Pinpoint the cell where the given text exists, returning its [x, y] midpoint coordinate. 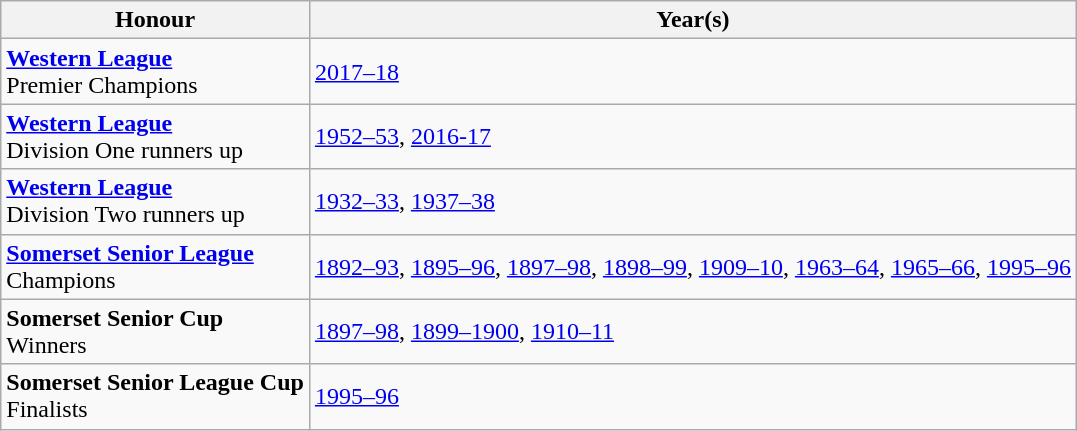
Somerset Senior LeagueChampions [156, 266]
1892–93, 1895–96, 1897–98, 1898–99, 1909–10, 1963–64, 1965–66, 1995–96 [692, 266]
Year(s) [692, 20]
1897–98, 1899–1900, 1910–11 [692, 332]
1952–53, 2016-17 [692, 136]
Somerset Senior CupWinners [156, 332]
Somerset Senior League CupFinalists [156, 396]
1932–33, 1937–38 [692, 202]
Honour [156, 20]
Western LeagueDivision Two runners up [156, 202]
Western LeaguePremier Champions [156, 72]
2017–18 [692, 72]
1995–96 [692, 396]
Western LeagueDivision One runners up [156, 136]
